Return (x, y) of the center of cell containing provided text 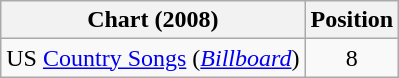
Chart (2008) (153, 20)
8 (352, 58)
US Country Songs (Billboard) (153, 58)
Position (352, 20)
